Determine the (X, Y) coordinate at the center of the cell enclosing the given text.  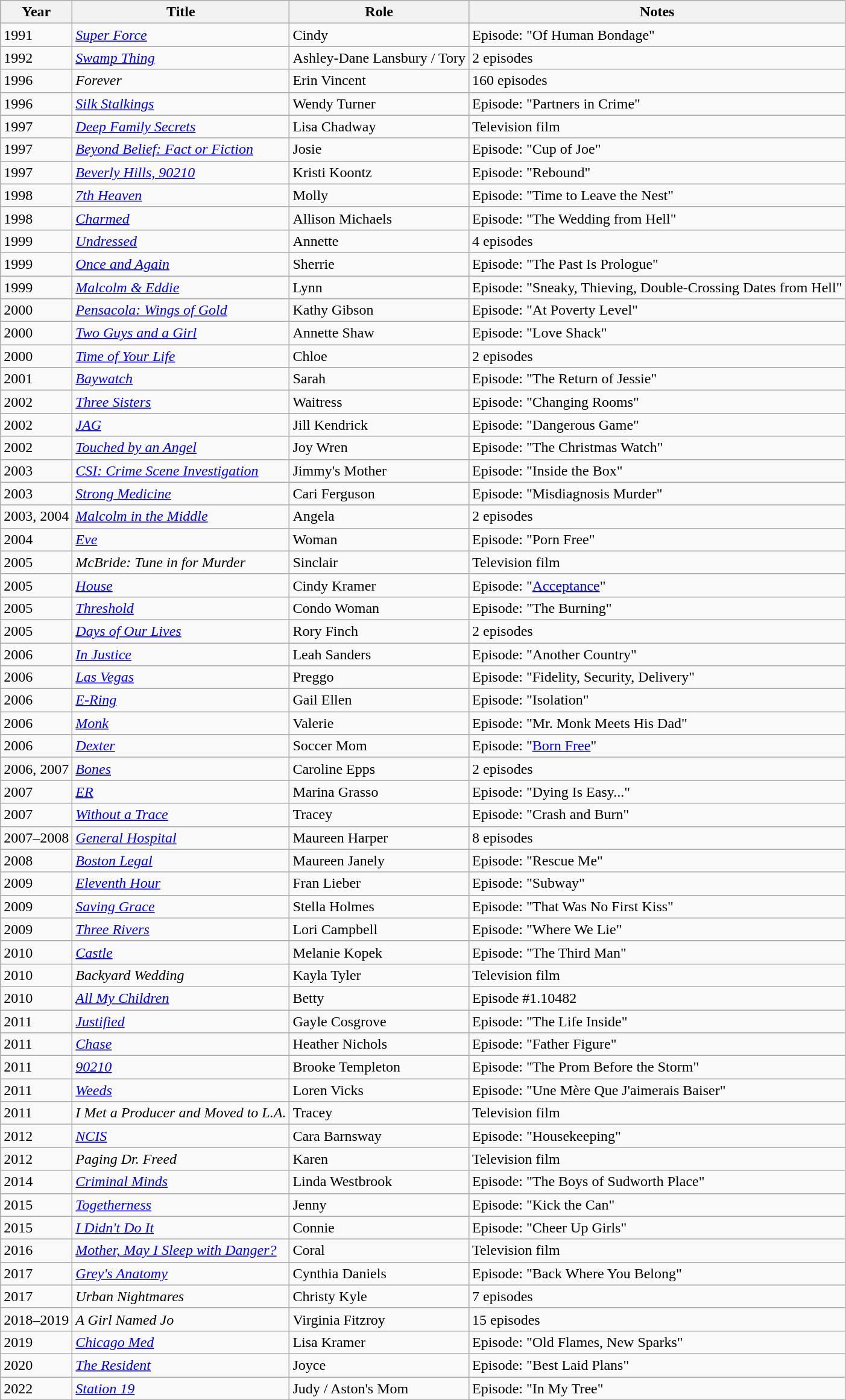
Boston Legal (181, 861)
Strong Medicine (181, 494)
Charmed (181, 218)
Episode: "The Third Man" (657, 952)
House (181, 585)
Episode: "Isolation" (657, 700)
Title (181, 12)
Togetherness (181, 1205)
Episode: "Another Country" (657, 654)
Gail Ellen (379, 700)
Heather Nichols (379, 1044)
Episode: "Best Laid Plans" (657, 1365)
Las Vegas (181, 677)
Episode: "Partners in Crime" (657, 104)
90210 (181, 1067)
A Girl Named Jo (181, 1319)
Connie (379, 1228)
Episode: "Cup of Joe" (657, 149)
Grey's Anatomy (181, 1273)
Virginia Fitzroy (379, 1319)
160 episodes (657, 81)
Valerie (379, 723)
Pensacola: Wings of Gold (181, 310)
Kathy Gibson (379, 310)
Karen (379, 1159)
Episode: "The Prom Before the Storm" (657, 1067)
7 episodes (657, 1296)
Episode: "Rebound" (657, 172)
Urban Nightmares (181, 1296)
Paging Dr. Freed (181, 1159)
Episode: "The Past Is Prologue" (657, 264)
Episode: "Time to Leave the Nest" (657, 195)
Rory Finch (379, 631)
Episode: "Old Flames, New Sparks" (657, 1342)
Episode: "Of Human Bondage" (657, 35)
Episode: "Housekeeping" (657, 1136)
Cindy Kramer (379, 585)
Without a Trace (181, 815)
Mother, May I Sleep with Danger? (181, 1251)
1992 (36, 58)
Preggo (379, 677)
I Didn't Do It (181, 1228)
Malcolm & Eddie (181, 287)
Soccer Mom (379, 746)
Notes (657, 12)
General Hospital (181, 838)
Beyond Belief: Fact or Fiction (181, 149)
Eleventh Hour (181, 884)
Touched by an Angel (181, 448)
Episode: "Subway" (657, 884)
Episode: "The Burning" (657, 608)
Betty (379, 998)
Episode: "Where We Lie" (657, 929)
Wendy Turner (379, 104)
Cari Ferguson (379, 494)
Sherrie (379, 264)
Lynn (379, 287)
Christy Kyle (379, 1296)
Episode: "Love Shack" (657, 333)
4 episodes (657, 241)
Kayla Tyler (379, 975)
Leah Sanders (379, 654)
Episode: "The Wedding from Hell" (657, 218)
Sinclair (379, 562)
E-Ring (181, 700)
Episode: "Changing Rooms" (657, 402)
Marina Grasso (379, 792)
Beverly Hills, 90210 (181, 172)
Episode: "Inside the Box" (657, 471)
Episode: "Une Mère Que J'aimerais Baiser" (657, 1090)
ER (181, 792)
Episode: "Mr. Monk Meets His Dad" (657, 723)
Lisa Kramer (379, 1342)
Joyce (379, 1365)
Justified (181, 1022)
Chloe (379, 356)
The Resident (181, 1365)
NCIS (181, 1136)
Episode: "Dangerous Game" (657, 425)
Threshold (181, 608)
Woman (379, 539)
Days of Our Lives (181, 631)
Silk Stalkings (181, 104)
8 episodes (657, 838)
Episode: "Father Figure" (657, 1044)
Eve (181, 539)
JAG (181, 425)
Backyard Wedding (181, 975)
Ashley-Dane Lansbury / Tory (379, 58)
Episode: "Acceptance" (657, 585)
In Justice (181, 654)
2020 (36, 1365)
Lisa Chadway (379, 127)
Saving Grace (181, 906)
Lori Campbell (379, 929)
15 episodes (657, 1319)
Station 19 (181, 1388)
CSI: Crime Scene Investigation (181, 471)
2014 (36, 1182)
Episode #1.10482 (657, 998)
2004 (36, 539)
Annette Shaw (379, 333)
Episode: "Back Where You Belong" (657, 1273)
Gayle Cosgrove (379, 1022)
Episode: "Dying Is Easy..." (657, 792)
Stella Holmes (379, 906)
Joy Wren (379, 448)
Jill Kendrick (379, 425)
Episode: "Porn Free" (657, 539)
Episode: "Rescue Me" (657, 861)
McBride: Tune in for Murder (181, 562)
Chase (181, 1044)
2008 (36, 861)
Sarah (379, 379)
Loren Vicks (379, 1090)
Waitress (379, 402)
Time of Your Life (181, 356)
2006, 2007 (36, 769)
Once and Again (181, 264)
2018–2019 (36, 1319)
Bones (181, 769)
Episode: "In My Tree" (657, 1388)
Episode: "The Christmas Watch" (657, 448)
Allison Michaels (379, 218)
Annette (379, 241)
Year (36, 12)
Cynthia Daniels (379, 1273)
Episode: "That Was No First Kiss" (657, 906)
Episode: "Fidelity, Security, Delivery" (657, 677)
All My Children (181, 998)
Episode: "At Poverty Level" (657, 310)
Episode: "Crash and Burn" (657, 815)
Kristi Koontz (379, 172)
Angela (379, 516)
2001 (36, 379)
Cindy (379, 35)
Caroline Epps (379, 769)
2016 (36, 1251)
Jenny (379, 1205)
Criminal Minds (181, 1182)
Forever (181, 81)
7th Heaven (181, 195)
Molly (379, 195)
Linda Westbrook (379, 1182)
2022 (36, 1388)
Role (379, 12)
Two Guys and a Girl (181, 333)
Episode: "The Life Inside" (657, 1022)
Episode: "The Boys of Sudworth Place" (657, 1182)
Episode: "Cheer Up Girls" (657, 1228)
Erin Vincent (379, 81)
2007–2008 (36, 838)
Dexter (181, 746)
Swamp Thing (181, 58)
Jimmy's Mother (379, 471)
Cara Barnsway (379, 1136)
Super Force (181, 35)
Baywatch (181, 379)
Melanie Kopek (379, 952)
Coral (379, 1251)
Episode: "Misdiagnosis Murder" (657, 494)
Maureen Janely (379, 861)
Condo Woman (379, 608)
Josie (379, 149)
Malcolm in the Middle (181, 516)
Episode: "Born Free" (657, 746)
Episode: "Sneaky, Thieving, Double-Crossing Dates from Hell" (657, 287)
Maureen Harper (379, 838)
Monk (181, 723)
Three Sisters (181, 402)
I Met a Producer and Moved to L.A. (181, 1113)
Brooke Templeton (379, 1067)
Fran Lieber (379, 884)
2019 (36, 1342)
2003, 2004 (36, 516)
Undressed (181, 241)
Chicago Med (181, 1342)
Deep Family Secrets (181, 127)
Castle (181, 952)
Three Rivers (181, 929)
1991 (36, 35)
Episode: "The Return of Jessie" (657, 379)
Episode: "Kick the Can" (657, 1205)
Judy / Aston's Mom (379, 1388)
Weeds (181, 1090)
